Return the [x, y] coordinate for the center point of the cell that contains the specified text.  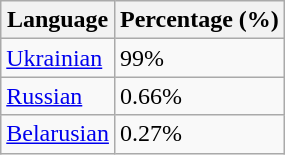
Russian [58, 96]
0.27% [199, 134]
Percentage (%) [199, 20]
0.66% [199, 96]
Belarusian [58, 134]
Language [58, 20]
99% [199, 58]
Ukrainian [58, 58]
